Identify which cell holds the provided text, then report its (X, Y) central coordinate. 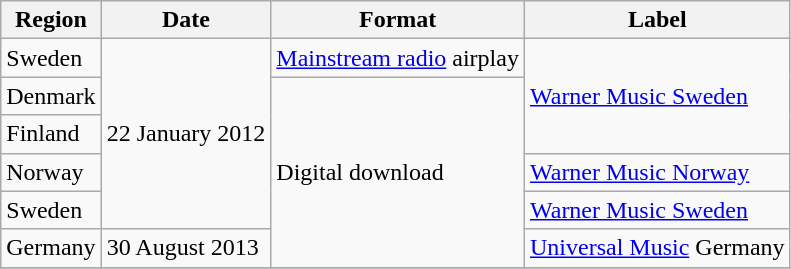
Germany (51, 248)
30 August 2013 (186, 248)
Denmark (51, 96)
Warner Music Norway (657, 172)
Norway (51, 172)
Region (51, 20)
Format (398, 20)
22 January 2012 (186, 134)
Label (657, 20)
Mainstream radio airplay (398, 58)
Finland (51, 134)
Date (186, 20)
Digital download (398, 172)
Universal Music Germany (657, 248)
